Detect which cell encompasses the target text, then output its [x, y] center coordinate. 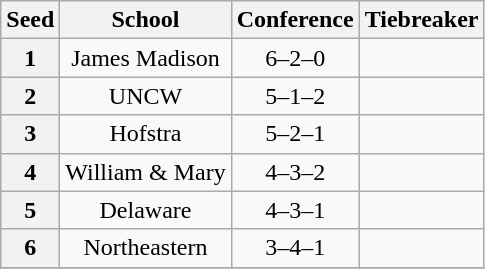
5 [30, 210]
4 [30, 172]
UNCW [146, 96]
3–4–1 [295, 248]
1 [30, 58]
James Madison [146, 58]
Delaware [146, 210]
3 [30, 134]
4–3–1 [295, 210]
Conference [295, 20]
4–3–2 [295, 172]
Seed [30, 20]
Tiebreaker [422, 20]
6–2–0 [295, 58]
School [146, 20]
Hofstra [146, 134]
5–2–1 [295, 134]
Northeastern [146, 248]
5–1–2 [295, 96]
William & Mary [146, 172]
6 [30, 248]
2 [30, 96]
